Detect which cell encompasses the target text, then output its [X, Y] center coordinate. 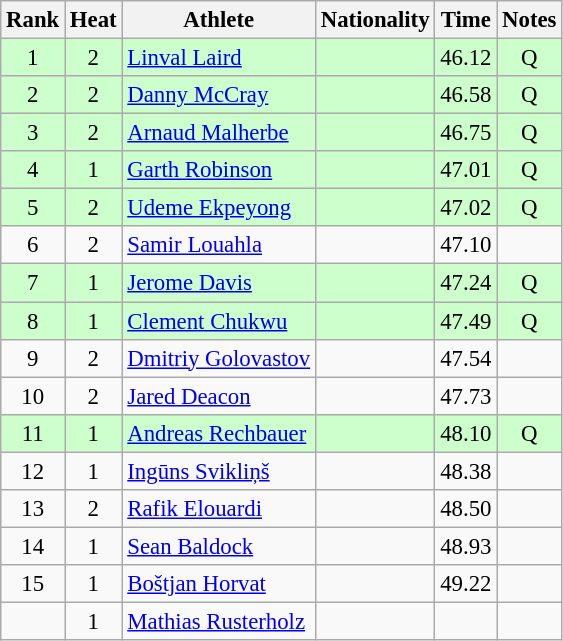
47.01 [466, 170]
Udeme Ekpeyong [218, 208]
Arnaud Malherbe [218, 133]
47.73 [466, 396]
47.24 [466, 283]
Dmitriy Golovastov [218, 358]
Rafik Elouardi [218, 509]
Boštjan Horvat [218, 584]
15 [33, 584]
Notes [530, 20]
8 [33, 321]
13 [33, 509]
47.54 [466, 358]
48.38 [466, 471]
Linval Laird [218, 58]
Rank [33, 20]
48.10 [466, 433]
Sean Baldock [218, 546]
Andreas Rechbauer [218, 433]
46.58 [466, 95]
Danny McCray [218, 95]
Athlete [218, 20]
47.10 [466, 245]
Time [466, 20]
7 [33, 283]
49.22 [466, 584]
Jared Deacon [218, 396]
46.12 [466, 58]
12 [33, 471]
Clement Chukwu [218, 321]
48.93 [466, 546]
3 [33, 133]
Samir Louahla [218, 245]
Garth Robinson [218, 170]
9 [33, 358]
47.49 [466, 321]
6 [33, 245]
4 [33, 170]
47.02 [466, 208]
Nationality [374, 20]
Jerome Davis [218, 283]
10 [33, 396]
Ingūns Svikliņš [218, 471]
Heat [94, 20]
Mathias Rusterholz [218, 621]
14 [33, 546]
5 [33, 208]
48.50 [466, 509]
11 [33, 433]
46.75 [466, 133]
